From the cell containing the given text, extract its center point as (X, Y) coordinate. 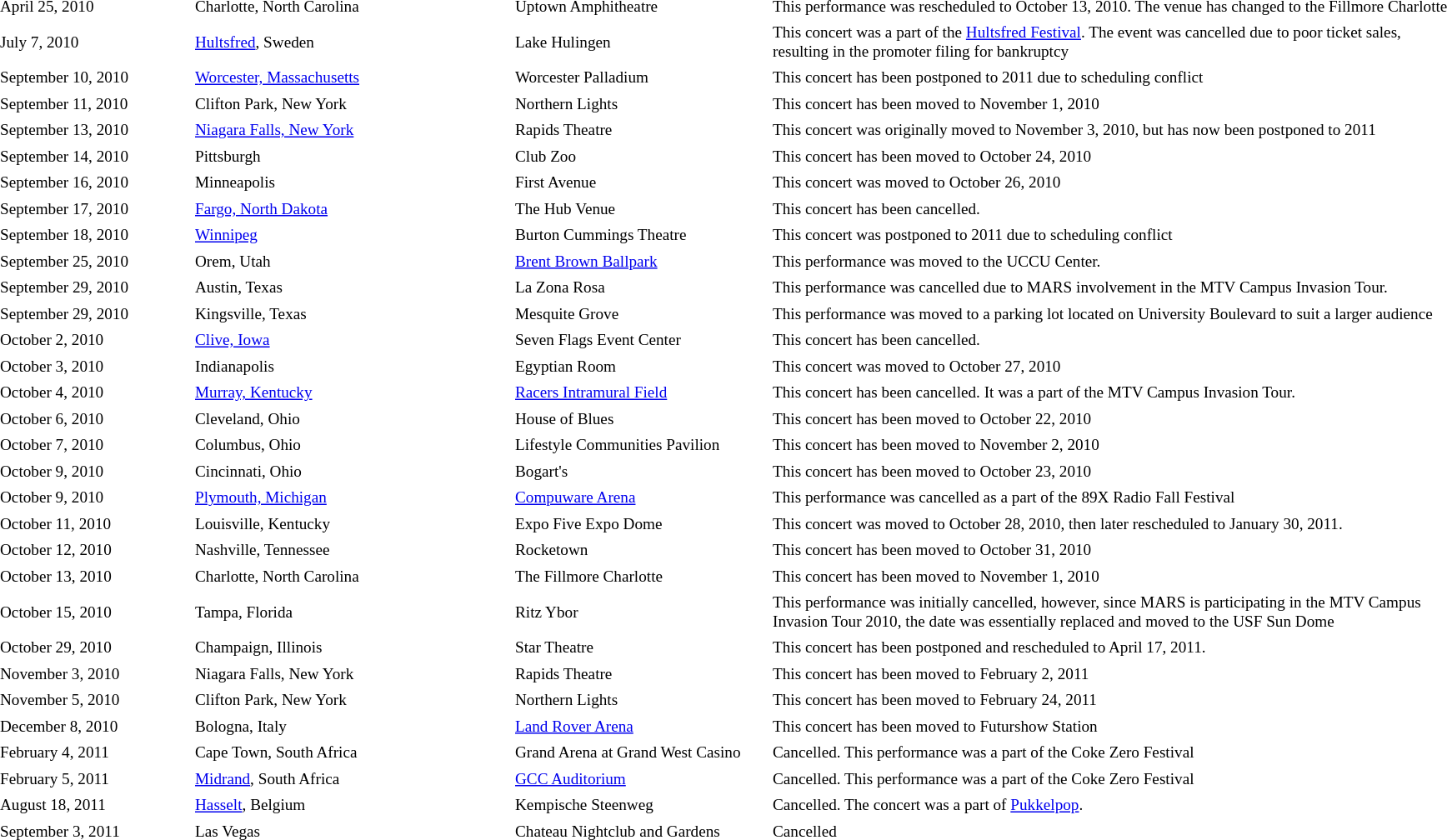
Star Theatre (640, 648)
Club Zoo (640, 157)
Fargo, North Dakota (352, 209)
The Hub Venue (640, 209)
Charlotte, North Carolina (352, 577)
Expo Five Expo Dome (640, 524)
Kempische Steenweg (640, 805)
Cape Town, South Africa (352, 753)
Seven Flags Event Center (640, 340)
Lake Hulingen (640, 43)
Austin, Texas (352, 288)
Midrand, South Africa (352, 779)
Grand Arena at Grand West Casino (640, 753)
Egyptian Room (640, 367)
GCC Auditorium (640, 779)
First Avenue (640, 183)
Winnipeg (352, 235)
Ritz Ybor (640, 613)
Champaign, Illinois (352, 648)
Rocketown (640, 550)
Minneapolis (352, 183)
Worcester, Massachusetts (352, 78)
Worcester Palladium (640, 78)
Lifestyle Communities Pavilion (640, 445)
Burton Cummings Theatre (640, 235)
Cincinnati, Ohio (352, 472)
Land Rover Arena (640, 727)
House of Blues (640, 419)
Mesquite Grove (640, 314)
The Fillmore Charlotte (640, 577)
Indianapolis (352, 367)
Clive, Iowa (352, 340)
Bogart's (640, 472)
Bologna, Italy (352, 727)
Orem, Utah (352, 262)
La Zona Rosa (640, 288)
Nashville, Tennessee (352, 550)
Plymouth, Michigan (352, 498)
Kingsville, Texas (352, 314)
Pittsburgh (352, 157)
Compuware Arena (640, 498)
Brent Brown Ballpark (640, 262)
Racers Intramural Field (640, 393)
Cleveland, Ohio (352, 419)
Hasselt, Belgium (352, 805)
Tampa, Florida (352, 613)
Louisville, Kentucky (352, 524)
Hultsfred, Sweden (352, 43)
Murray, Kentucky (352, 393)
Columbus, Ohio (352, 445)
